Determine the (X, Y) coordinate at the center of the cell enclosing the given text.  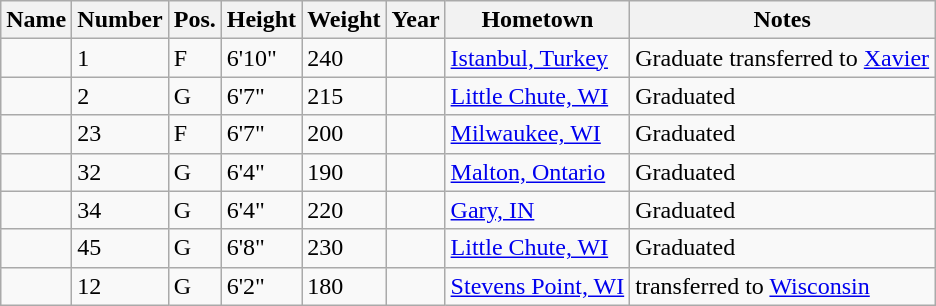
6'10" (261, 58)
240 (344, 58)
220 (344, 210)
Notes (782, 20)
Number (120, 20)
Graduate transferred to Xavier (782, 58)
Milwaukee, WI (538, 134)
Istanbul, Turkey (538, 58)
2 (120, 96)
Height (261, 20)
190 (344, 172)
Year (416, 20)
23 (120, 134)
32 (120, 172)
215 (344, 96)
Name (36, 20)
45 (120, 248)
200 (344, 134)
230 (344, 248)
Malton, Ontario (538, 172)
12 (120, 286)
180 (344, 286)
Pos. (194, 20)
transferred to Wisconsin (782, 286)
Hometown (538, 20)
Gary, IN (538, 210)
6'8" (261, 248)
1 (120, 58)
34 (120, 210)
Stevens Point, WI (538, 286)
Weight (344, 20)
6'2" (261, 286)
